Scan for the cell matching the given text and deliver its [x, y] coordinate at center. 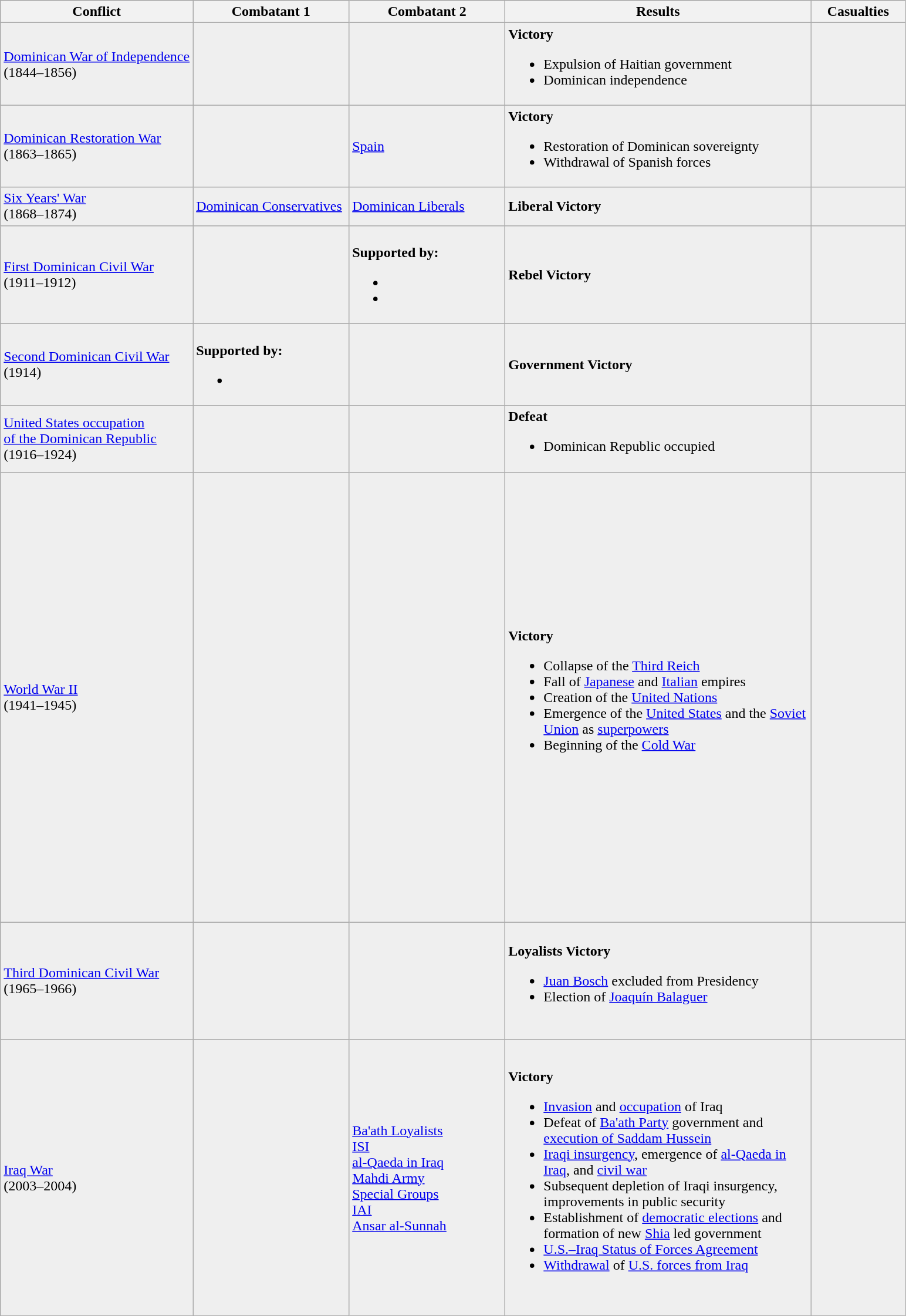
Combatant 2 [427, 12]
Six Years' War(1868–1874) [97, 207]
Results [658, 12]
VictoryRestoration of Dominican sovereigntyWithdrawal of Spanish forces [658, 146]
World War II(1941–1945) [97, 697]
Government Victory [658, 365]
Loyalists VictoryJuan Bosch excluded from PresidencyElection of Joaquín Balaguer [658, 981]
Dominican Liberals [427, 207]
Third Dominican Civil War(1965–1966) [97, 981]
First Dominican Civil War(1911–1912) [97, 275]
Iraq War(2003–2004) [97, 1177]
Rebel Victory [658, 275]
Casualties [858, 12]
Dominican Restoration War(1863–1865) [97, 146]
Dominican War of Independence(1844–1856) [97, 64]
United States occupationof the Dominican Republic(1916–1924) [97, 439]
Liberal Victory [658, 207]
Spain [427, 146]
VictoryExpulsion of Haitian governmentDominican independence [658, 64]
Conflict [97, 12]
Combatant 1 [271, 12]
Dominican Conservatives [271, 207]
Ba'ath Loyalists ISI al-Qaeda in Iraq Mahdi Army Special Groups IAI Ansar al-Sunnah [427, 1177]
DefeatDominican Republic occupied [658, 439]
Second Dominican Civil War(1914) [97, 365]
